For the text-containing cell, return its midpoint in (x, y) coordinate format. 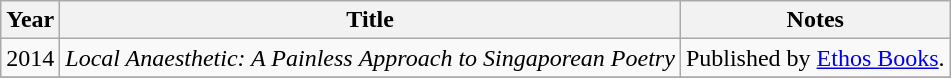
Year (30, 20)
Title (370, 20)
2014 (30, 58)
Local Anaesthetic: A Painless Approach to Singaporean Poetry (370, 58)
Published by Ethos Books. (815, 58)
Notes (815, 20)
